Extract the [x, y] coordinate from the center of the cell holding the provided text.  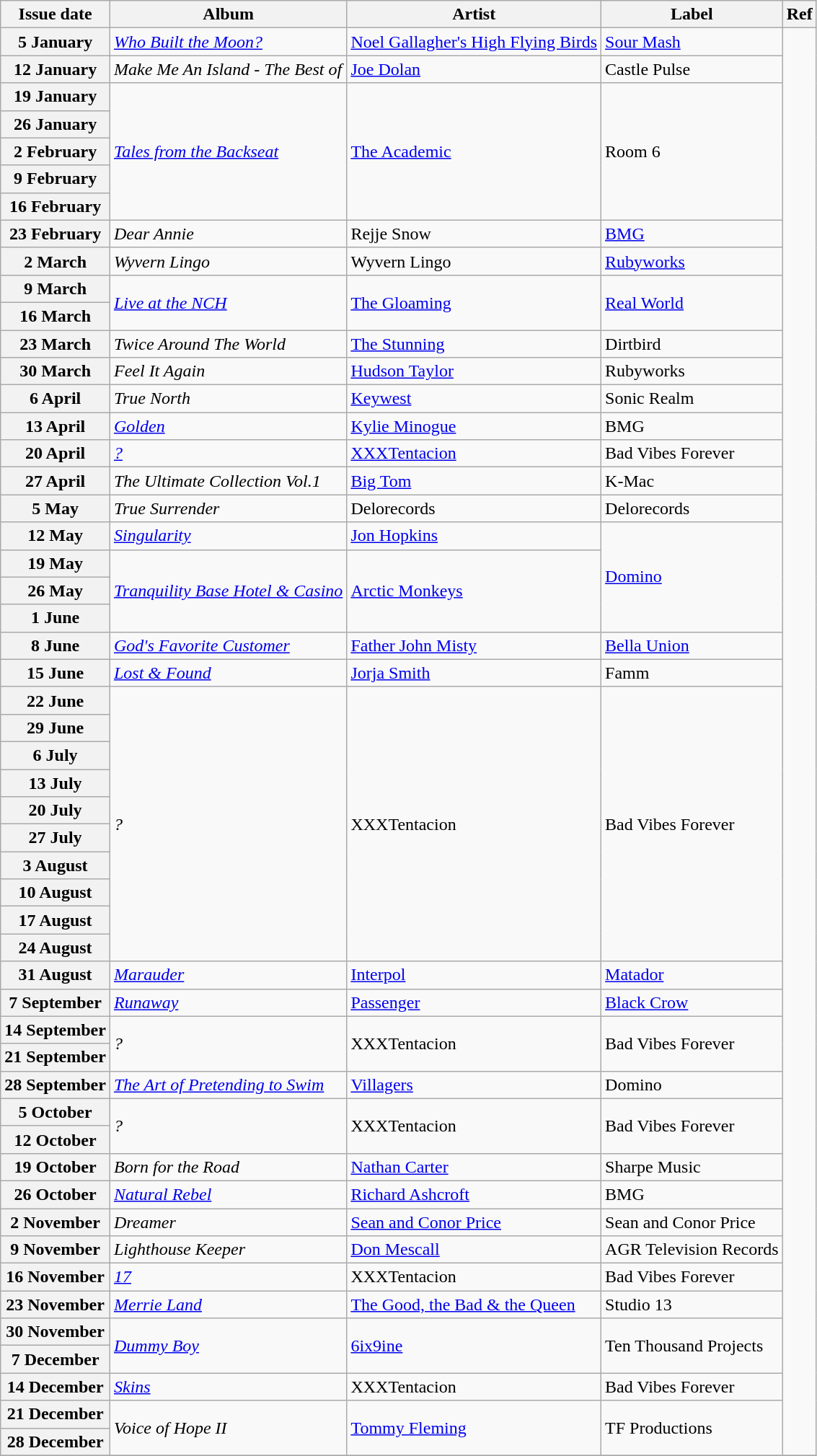
Hudson Taylor [474, 371]
Interpol [474, 975]
Keywest [474, 399]
30 March [56, 371]
Dummy Boy [228, 1346]
TF Productions [692, 1428]
21 September [56, 1057]
23 February [56, 234]
31 August [56, 975]
14 December [56, 1387]
Dreamer [228, 1222]
9 March [56, 288]
Ten Thousand Projects [692, 1346]
7 September [56, 1002]
Ref [799, 14]
Real World [692, 302]
Castle Pulse [692, 69]
Villagers [474, 1085]
The Ultimate Collection Vol.1 [228, 481]
29 June [56, 728]
Issue date [56, 14]
Golden [228, 426]
The Academic [474, 151]
3 August [56, 865]
Twice Around The World [228, 344]
19 May [56, 563]
5 January [56, 42]
2 March [56, 261]
Black Crow [692, 1002]
Room 6 [692, 151]
7 December [56, 1359]
Sharpe Music [692, 1167]
Born for the Road [228, 1167]
Who Built the Moon? [228, 42]
Bella Union [692, 645]
True Surrender [228, 508]
Marauder [228, 975]
Big Tom [474, 481]
23 March [56, 344]
True North [228, 399]
Lost & Found [228, 673]
Don Mescall [474, 1250]
27 July [56, 838]
12 October [56, 1139]
6ix9ine [474, 1346]
Merrie Land [228, 1305]
Jorja Smith [474, 673]
Nathan Carter [474, 1167]
Album [228, 14]
28 December [56, 1442]
K-Mac [692, 481]
Matador [692, 975]
13 July [56, 782]
12 May [56, 536]
14 September [56, 1030]
23 November [56, 1305]
Famm [692, 673]
26 January [56, 124]
17 [228, 1277]
26 October [56, 1194]
Kylie Minogue [474, 426]
Tommy Fleming [474, 1428]
Natural Rebel [228, 1194]
The Stunning [474, 344]
The Gloaming [474, 302]
17 August [56, 920]
Studio 13 [692, 1305]
20 July [56, 811]
6 July [56, 755]
9 November [56, 1250]
19 October [56, 1167]
Passenger [474, 1002]
12 January [56, 69]
Rejje Snow [474, 234]
10 August [56, 893]
Sonic Realm [692, 399]
Dear Annie [228, 234]
16 November [56, 1277]
5 May [56, 508]
Voice of Hope II [228, 1428]
27 April [56, 481]
Runaway [228, 1002]
AGR Television Records [692, 1250]
Live at the NCH [228, 302]
Jon Hopkins [474, 536]
20 April [56, 454]
2 November [56, 1222]
God's Favorite Customer [228, 645]
24 August [56, 948]
9 February [56, 179]
19 January [56, 97]
Make Me An Island - The Best of [228, 69]
Feel It Again [228, 371]
Noel Gallagher's High Flying Birds [474, 42]
Tranquility Base Hotel & Casino [228, 591]
5 October [56, 1112]
6 April [56, 399]
Tales from the Backseat [228, 151]
Skins [228, 1387]
16 February [56, 206]
2 February [56, 151]
16 March [56, 316]
28 September [56, 1085]
Artist [474, 14]
Sour Mash [692, 42]
30 November [56, 1332]
15 June [56, 673]
Arctic Monkeys [474, 591]
Lighthouse Keeper [228, 1250]
26 May [56, 591]
The Art of Pretending to Swim [228, 1085]
1 June [56, 618]
The Good, the Bad & the Queen [474, 1305]
21 December [56, 1414]
22 June [56, 700]
Dirtbird [692, 344]
Father John Misty [474, 645]
Joe Dolan [474, 69]
Richard Ashcroft [474, 1194]
Label [692, 14]
13 April [56, 426]
Singularity [228, 536]
8 June [56, 645]
